Detect which cell encompasses the target text, then output its (x, y) center coordinate. 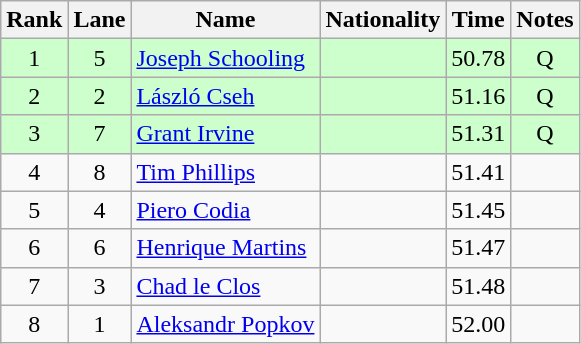
51.47 (478, 248)
51.45 (478, 210)
Time (478, 20)
Name (226, 20)
51.16 (478, 96)
Tim Phillips (226, 172)
51.48 (478, 286)
52.00 (478, 324)
Piero Codia (226, 210)
Henrique Martins (226, 248)
Joseph Schooling (226, 58)
Rank (34, 20)
50.78 (478, 58)
Chad le Clos (226, 286)
51.41 (478, 172)
51.31 (478, 134)
Nationality (383, 20)
László Cseh (226, 96)
Lane (100, 20)
Aleksandr Popkov (226, 324)
Grant Irvine (226, 134)
Notes (545, 20)
